Provide the [x, y] coordinate of the cell's center where the given text is located.  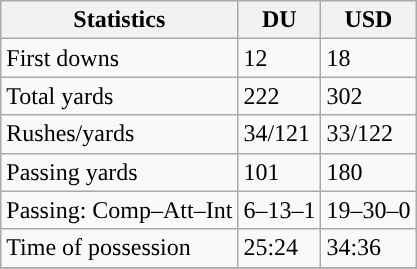
Passing: Comp–Att–Int [120, 210]
First downs [120, 58]
12 [280, 58]
Statistics [120, 20]
6–13–1 [280, 210]
Time of possession [120, 248]
302 [368, 96]
DU [280, 20]
USD [368, 20]
101 [280, 172]
180 [368, 172]
Rushes/yards [120, 134]
25:24 [280, 248]
Total yards [120, 96]
19–30–0 [368, 210]
33/122 [368, 134]
34/121 [280, 134]
222 [280, 96]
18 [368, 58]
Passing yards [120, 172]
34:36 [368, 248]
